From the cell containing the given text, extract its center point as (x, y) coordinate. 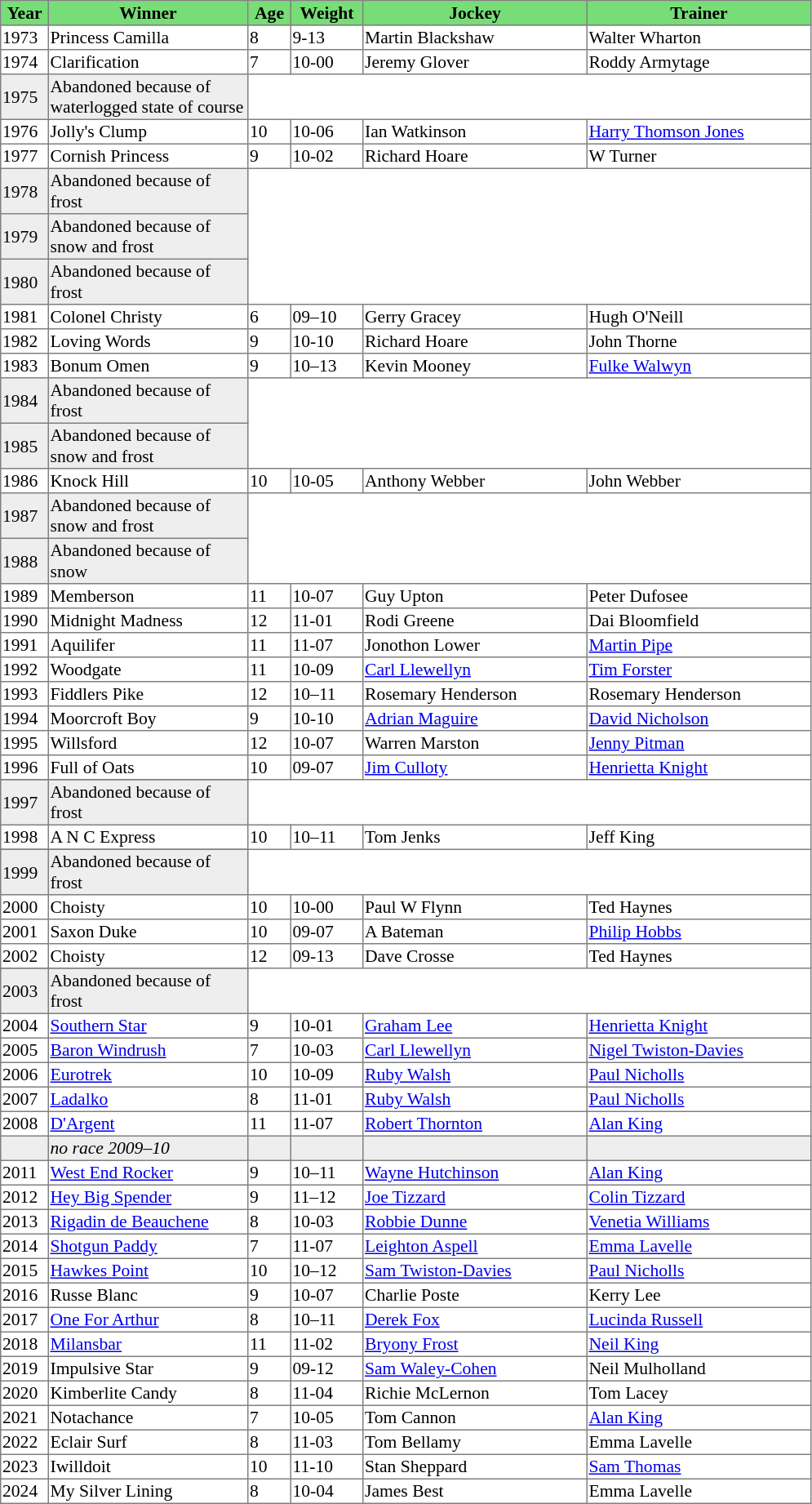
Baron Windrush (148, 1050)
Dave Crosse (475, 956)
2003 (24, 991)
Age (269, 13)
Martin Blackshaw (475, 38)
10-01 (326, 1026)
1976 (24, 131)
Princess Camilla (148, 38)
Winner (148, 13)
Gerry Gracey (475, 317)
Ian Watkinson (475, 131)
10-06 (326, 131)
Derek Fox (475, 1319)
Knock Hill (148, 481)
Tom Bellamy (475, 1442)
2021 (24, 1417)
1993 (24, 694)
Harry Thomson Jones (699, 131)
Weight (326, 13)
Warren Marston (475, 743)
1992 (24, 670)
Richie McLernon (475, 1393)
D'Argent (148, 1124)
2000 (24, 907)
Anthony Webber (475, 481)
Roddy Armytage (699, 62)
Rodi Greene (475, 621)
Saxon Duke (148, 932)
Tom Cannon (475, 1417)
Bonum Omen (148, 366)
1973 (24, 38)
Full of Oats (148, 768)
Kerry Lee (699, 1295)
Kevin Mooney (475, 366)
2012 (24, 1197)
Woodgate (148, 670)
John Webber (699, 481)
Colonel Christy (148, 317)
10-04 (326, 1491)
West End Rocker (148, 1172)
Rigadin de Beauchene (148, 1221)
Tom Jenks (475, 837)
Robert Thornton (475, 1124)
Dai Bloomfield (699, 621)
Colin Tizzard (699, 1197)
Nigel Twiston-Davies (699, 1050)
1984 (24, 401)
Shotgun Paddy (148, 1246)
Kimberlite Candy (148, 1393)
2020 (24, 1393)
Moorcroft Boy (148, 719)
John Thorne (699, 341)
Hawkes Point (148, 1270)
Milansbar (148, 1344)
11-02 (326, 1344)
Peter Dufosee (699, 596)
1989 (24, 596)
Jockey (475, 13)
10-02 (326, 156)
W Turner (699, 156)
1994 (24, 719)
10–12 (326, 1270)
Sam Twiston-Davies (475, 1270)
1982 (24, 341)
09–10 (326, 317)
2018 (24, 1344)
6 (269, 317)
Loving Words (148, 341)
Jeff King (699, 837)
Abandoned because of snow (148, 561)
Midnight Madness (148, 621)
Adrian Maguire (475, 719)
Clarification (148, 62)
Notachance (148, 1417)
Martin Pipe (699, 645)
One For Arthur (148, 1319)
1986 (24, 481)
Sam Thomas (699, 1466)
Hugh O'Neill (699, 317)
2013 (24, 1221)
2024 (24, 1491)
Bryony Frost (475, 1344)
Lucinda Russell (699, 1319)
2006 (24, 1075)
A N C Express (148, 837)
1975 (24, 97)
2002 (24, 956)
David Nicholson (699, 719)
1995 (24, 743)
1990 (24, 621)
Fiddlers Pike (148, 694)
Abandoned because of waterlogged state of course (148, 97)
Charlie Poste (475, 1295)
Hey Big Spender (148, 1197)
1987 (24, 516)
Philip Hobbs (699, 932)
1977 (24, 156)
2023 (24, 1466)
Tom Lacey (699, 1393)
Neil Mulholland (699, 1368)
1974 (24, 62)
Year (24, 13)
2001 (24, 932)
1983 (24, 366)
2014 (24, 1246)
2005 (24, 1050)
Memberson (148, 596)
Stan Sheppard (475, 1466)
1998 (24, 837)
1996 (24, 768)
Southern Star (148, 1026)
Tim Forster (699, 670)
Jenny Pitman (699, 743)
Leighton Aspell (475, 1246)
Paul W Flynn (475, 907)
2015 (24, 1270)
11-04 (326, 1393)
1980 (24, 282)
2017 (24, 1319)
Jonothon Lower (475, 645)
Guy Upton (475, 596)
1981 (24, 317)
2016 (24, 1295)
Eurotrek (148, 1075)
Venetia Williams (699, 1221)
Aquilifer (148, 645)
Walter Wharton (699, 38)
1978 (24, 191)
Fulke Walwyn (699, 366)
11-03 (326, 1442)
1997 (24, 803)
1985 (24, 446)
1991 (24, 645)
Impulsive Star (148, 1368)
11–12 (326, 1197)
Willsford (148, 743)
Joe Tizzard (475, 1197)
9-13 (326, 38)
Wayne Hutchinson (475, 1172)
Robbie Dunne (475, 1221)
Neil King (699, 1344)
2019 (24, 1368)
James Best (475, 1491)
Jim Culloty (475, 768)
Graham Lee (475, 1026)
Jolly's Clump (148, 131)
1999 (24, 872)
no race 2009–10 (148, 1148)
2022 (24, 1442)
09-13 (326, 956)
Jeremy Glover (475, 62)
09-12 (326, 1368)
My Silver Lining (148, 1491)
2011 (24, 1172)
2007 (24, 1099)
1988 (24, 561)
2008 (24, 1124)
Ladalko (148, 1099)
Cornish Princess (148, 156)
Eclair Surf (148, 1442)
10–13 (326, 366)
Russe Blanc (148, 1295)
A Bateman (475, 932)
11-10 (326, 1466)
2004 (24, 1026)
1979 (24, 237)
Trainer (699, 13)
Iwilldoit (148, 1466)
Sam Waley-Cohen (475, 1368)
